Find where the given text appears and provide that cell's center as [x, y] coordinate. 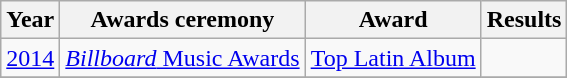
Award [393, 20]
2014 [30, 58]
Results [524, 20]
Year [30, 20]
Awards ceremony [182, 20]
Billboard Music Awards [182, 58]
Top Latin Album [393, 58]
